Identify which cell holds the provided text, then report its [X, Y] central coordinate. 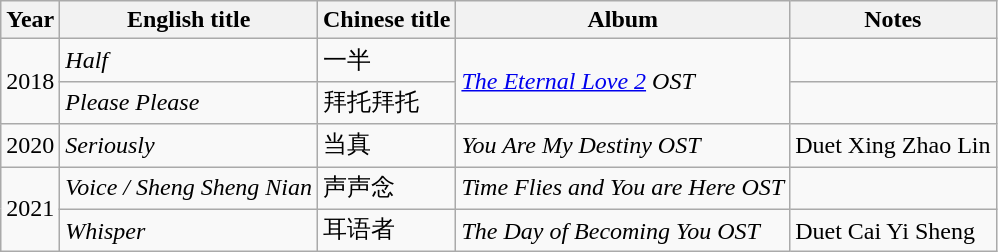
The Day of Becoming You OST [623, 230]
Seriously [189, 146]
一半 [387, 60]
Please Please [189, 102]
Whisper [189, 230]
耳语者 [387, 230]
Voice / Sheng Sheng Nian [189, 188]
English title [189, 20]
Album [623, 20]
2020 [30, 146]
Chinese title [387, 20]
拜托拜托 [387, 102]
2018 [30, 82]
声声念 [387, 188]
2021 [30, 208]
Duet Xing Zhao Lin [893, 146]
Duet Cai Yi Sheng [893, 230]
Notes [893, 20]
Half [189, 60]
Year [30, 20]
The Eternal Love 2 OST [623, 82]
当真 [387, 146]
You Are My Destiny OST [623, 146]
Time Flies and You are Here OST [623, 188]
